Identify which cell holds the provided text, then report its [X, Y] central coordinate. 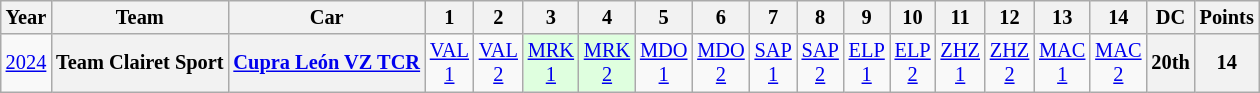
Year [26, 17]
ELP2 [913, 63]
VAL2 [498, 63]
Team Clairet Sport [140, 63]
9 [867, 17]
4 [607, 17]
8 [820, 17]
Car [326, 17]
MAC2 [1118, 63]
20th [1170, 63]
10 [913, 17]
MAC1 [1062, 63]
SAP2 [820, 63]
Team [140, 17]
12 [1010, 17]
MDO2 [720, 63]
MRK2 [607, 63]
7 [774, 17]
13 [1062, 17]
ELP1 [867, 63]
11 [960, 17]
ZHZ2 [1010, 63]
ZHZ1 [960, 63]
SAP1 [774, 63]
VAL1 [450, 63]
Cupra León VZ TCR [326, 63]
6 [720, 17]
Points [1227, 17]
5 [664, 17]
MDO1 [664, 63]
2024 [26, 63]
3 [551, 17]
1 [450, 17]
DC [1170, 17]
MRK1 [551, 63]
2 [498, 17]
